Pinpoint the cell where the given text exists, returning its [x, y] midpoint coordinate. 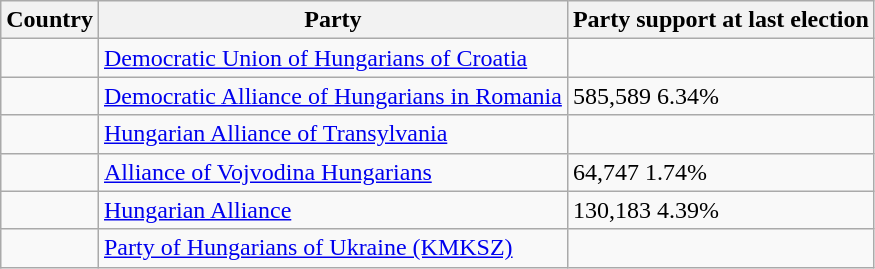
Alliance of Vojvodina Hungarians [332, 172]
Party support at last election [720, 20]
Democratic Alliance of Hungarians in Romania [332, 96]
130,183 4.39% [720, 210]
585,589 6.34% [720, 96]
Hungarian Alliance [332, 210]
Democratic Union of Hungarians of Croatia [332, 58]
Country [50, 20]
Hungarian Alliance of Transylvania [332, 134]
Party [332, 20]
Party of Hungarians of Ukraine (KMKSZ) [332, 248]
64,747 1.74% [720, 172]
